Search for the cell housing the specified text and yield its [X, Y] center coordinate. 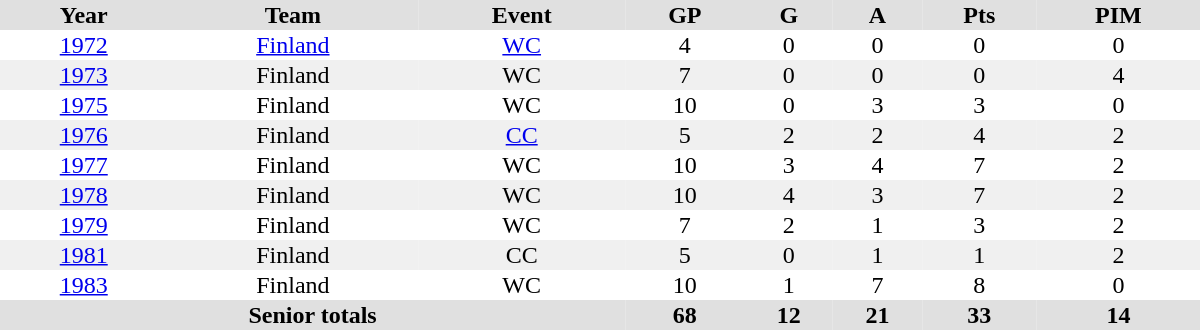
G [788, 15]
Pts [980, 15]
8 [980, 285]
14 [1118, 315]
Team [294, 15]
33 [980, 315]
Year [84, 15]
Senior totals [312, 315]
1975 [84, 105]
68 [684, 315]
1981 [84, 255]
1973 [84, 75]
A [878, 15]
1979 [84, 225]
Event [522, 15]
1972 [84, 45]
GP [684, 15]
1983 [84, 285]
1976 [84, 135]
12 [788, 315]
PIM [1118, 15]
1978 [84, 195]
1977 [84, 165]
21 [878, 315]
